Pinpoint the cell where the given text exists, returning its (X, Y) midpoint coordinate. 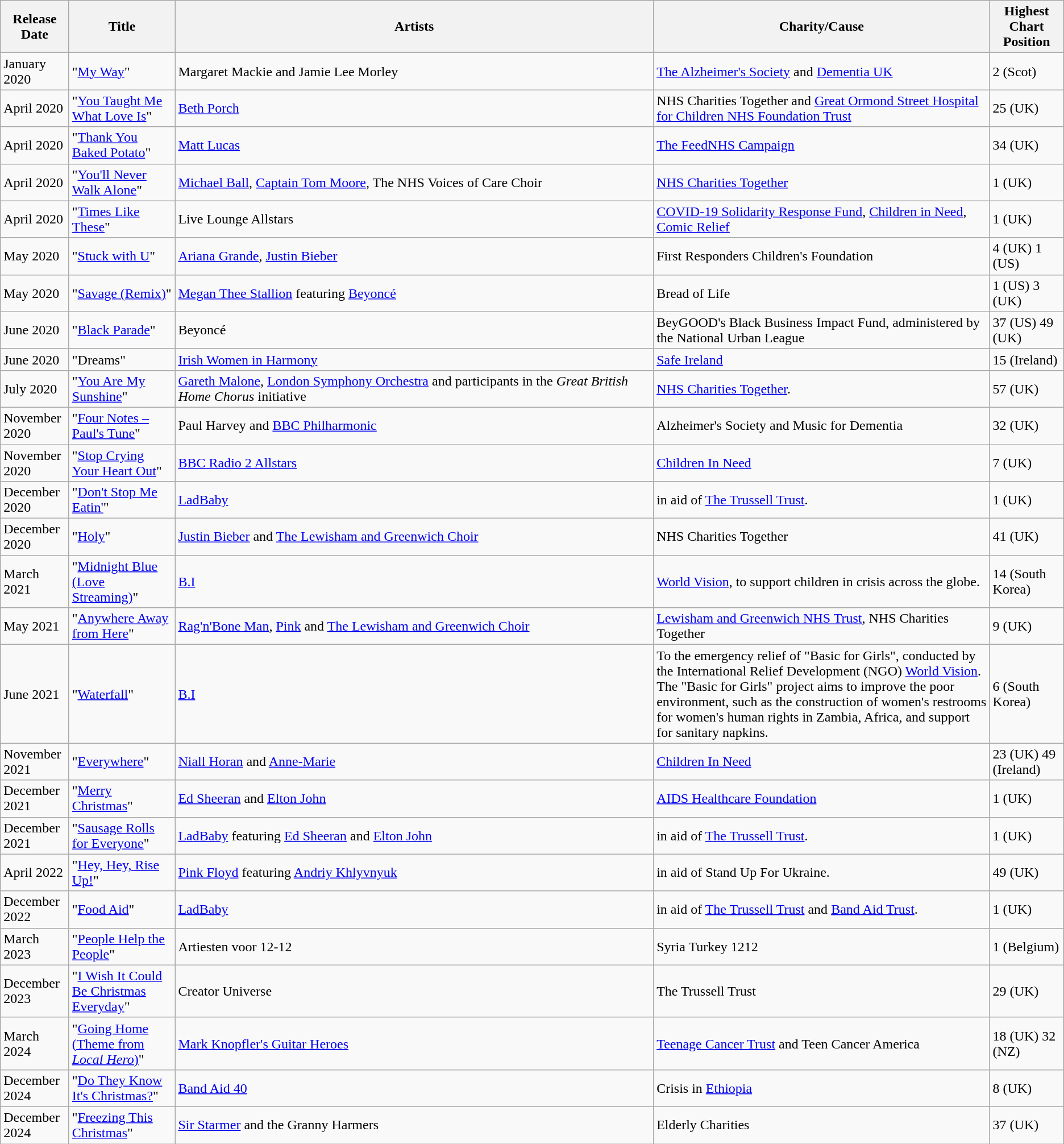
"Going Home (Theme from Local Hero)" (122, 1043)
23 (UK) 49 (Ireland) (1026, 762)
Niall Horan and Anne-Marie (414, 762)
Syria Turkey 1212 (822, 946)
8 (UK) (1026, 1088)
Band Aid 40 (414, 1088)
Release Date (35, 27)
"Black Parade" (122, 330)
25 (UK) (1026, 108)
Gareth Malone, London Symphony Orchestra and participants in the Great British Home Chorus initiative (414, 389)
"Hey, Hey, Rise Up!" (122, 872)
"My Way" (122, 72)
Michael Ball, Captain Tom Moore, The NHS Voices of Care Choir (414, 182)
December 2022 (35, 910)
NHS Charities Together and Great Ormond Street Hospital for Children NHS Foundation Trust (822, 108)
6 (South Korea) (1026, 694)
7 (UK) (1026, 463)
Ariana Grande, Justin Bieber (414, 256)
in aid of Stand Up For Ukraine. (822, 872)
March 2023 (35, 946)
March 2024 (35, 1043)
"Dreams" (122, 359)
Elderly Charities (822, 1125)
The FeedNHS Campaign (822, 146)
July 2020 (35, 389)
First Responders Children's Foundation (822, 256)
"Do They Know It's Christmas?" (122, 1088)
Lewisham and Greenwich NHS Trust, NHS Charities Together (822, 627)
Margaret Mackie and Jamie Lee Morley (414, 72)
29 (UK) (1026, 991)
1 (Belgium) (1026, 946)
41 (UK) (1026, 537)
Paul Harvey and BBC Philharmonic (414, 425)
"Four Notes – Paul's Tune" (122, 425)
"Stuck with U" (122, 256)
Matt Lucas (414, 146)
Pink Floyd featuring Andriy Khlyvnyuk (414, 872)
The Trussell Trust (822, 991)
World Vision, to support children in crisis across the globe. (822, 582)
32 (UK) (1026, 425)
"Food Aid" (122, 910)
Creator Universe (414, 991)
AIDS Healthcare Foundation (822, 798)
"Savage (Remix)" (122, 293)
Title (122, 27)
Crisis in Ethiopia (822, 1088)
"Midnight Blue (Love Streaming)" (122, 582)
COVID-19 Solidarity Response Fund, Children in Need, Comic Relief (822, 219)
Irish Women in Harmony (414, 359)
"Anywhere Away from Here" (122, 627)
"Merry Christmas" (122, 798)
"Sausage Rolls for Everyone" (122, 836)
"I Wish It Could Be Christmas Everyday" (122, 991)
Sir Starmer and the Granny Harmers (414, 1125)
"Freezing This Christmas" (122, 1125)
BeyGOOD's Black Business Impact Fund, administered by the National Urban League (822, 330)
"Stop Crying Your Heart Out" (122, 463)
"Don't Stop Me Eatin'" (122, 500)
1 (US) 3 (UK) (1026, 293)
LadBaby featuring Ed Sheeran and Elton John (414, 836)
Charity/Cause (822, 27)
Ed Sheeran and Elton John (414, 798)
57 (UK) (1026, 389)
15 (Ireland) (1026, 359)
"Holy" (122, 537)
4 (UK) 1 (US) (1026, 256)
"You Taught Me What Love Is" (122, 108)
Highest Chart Position (1026, 27)
18 (UK) 32 (NZ) (1026, 1043)
Alzheimer's Society and Music for Dementia (822, 425)
Megan Thee Stallion featuring Beyoncé (414, 293)
"Thank You Baked Potato" (122, 146)
"Everywhere" (122, 762)
NHS Charities Together. (822, 389)
37 (US) 49 (UK) (1026, 330)
March 2021 (35, 582)
"Times Like These" (122, 219)
Justin Bieber and The Lewisham and Greenwich Choir (414, 537)
Teenage Cancer Trust and Teen Cancer America (822, 1043)
May 2021 (35, 627)
"You'll Never Walk Alone" (122, 182)
9 (UK) (1026, 627)
Mark Knopfler's Guitar Heroes (414, 1043)
The Alzheimer's Society and Dementia UK (822, 72)
Rag'n'Bone Man, Pink and The Lewisham and Greenwich Choir (414, 627)
Beth Porch (414, 108)
January 2020 (35, 72)
"People Help the People" (122, 946)
2 (Scot) (1026, 72)
November 2021 (35, 762)
14 (South Korea) (1026, 582)
Artists (414, 27)
49 (UK) (1026, 872)
34 (UK) (1026, 146)
BBC Radio 2 Allstars (414, 463)
"Waterfall" (122, 694)
Artiesten voor 12-12 (414, 946)
"You Are My Sunshine" (122, 389)
37 (UK) (1026, 1125)
Safe Ireland (822, 359)
June 2021 (35, 694)
April 2022 (35, 872)
Bread of Life (822, 293)
Beyoncé (414, 330)
Live Lounge Allstars (414, 219)
December 2023 (35, 991)
in aid of The Trussell Trust and Band Aid Trust. (822, 910)
